Output the [x, y] coordinate of the center of the cell containing the given text.  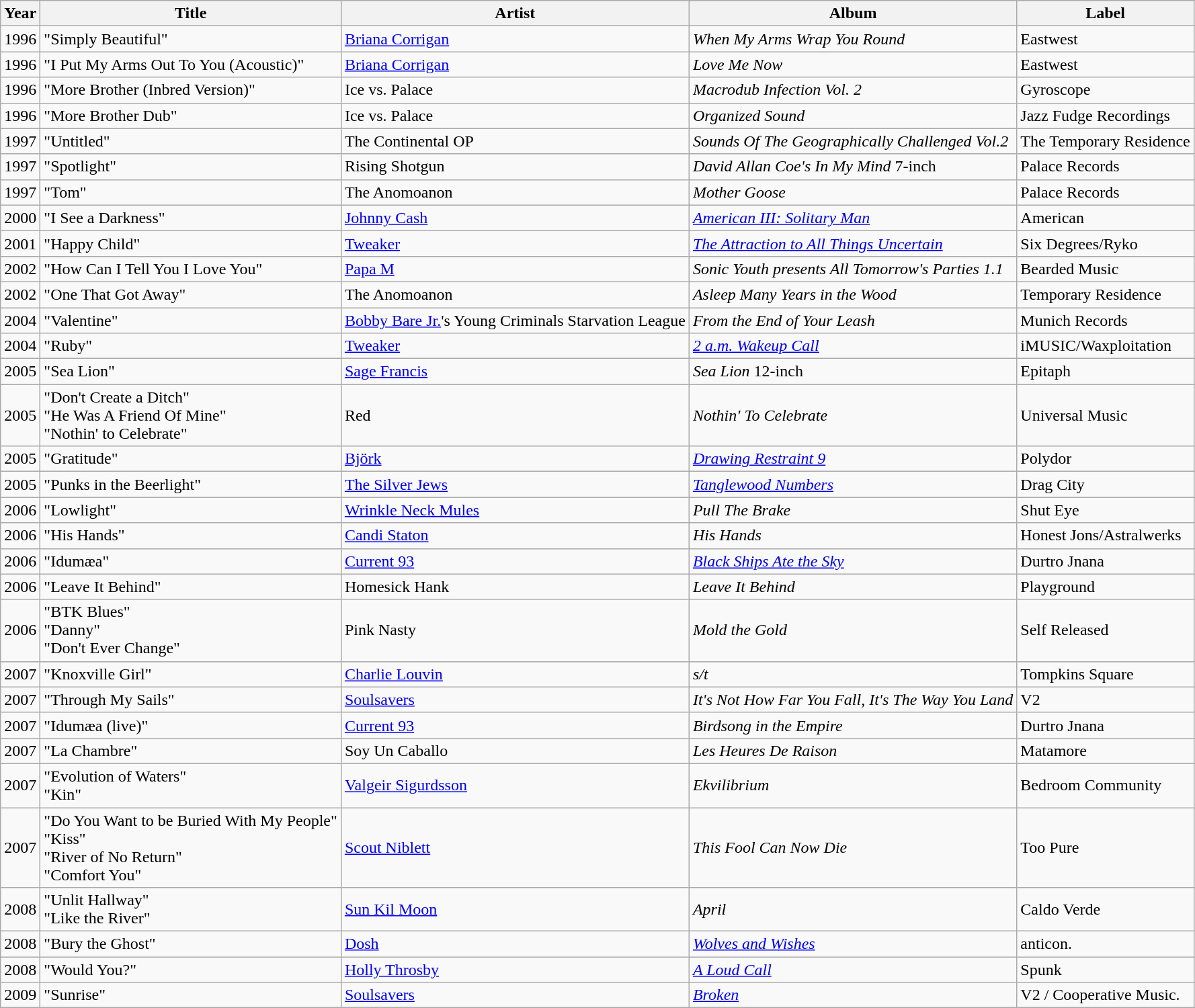
Bedroom Community [1106, 785]
Broken [852, 995]
Tompkins Square [1106, 674]
Rising Shotgun [515, 167]
Asleep Many Years in the Wood [852, 294]
Sage Francis [515, 372]
"Sea Lion" [191, 372]
Sun Kil Moon [515, 910]
Ekvilibrium [852, 785]
Shut Eye [1106, 510]
"Happy Child" [191, 243]
Wolves and Wishes [852, 944]
V2 / Cooperative Music. [1106, 995]
"Would You?" [191, 970]
"Valentine" [191, 321]
"Unlit Hallway""Like the River" [191, 910]
Epitaph [1106, 372]
It's Not How Far You Fall, It's The Way You Land [852, 700]
The Attraction to All Things Uncertain [852, 243]
Sounds Of The Geographically Challenged Vol.2 [852, 141]
"Evolution of Waters""Kin" [191, 785]
"Leave It Behind" [191, 587]
"I Put My Arms Out To You (Acoustic)" [191, 65]
Tanglewood Numbers [852, 485]
"More Brother (Inbred Version)" [191, 90]
"Lowlight" [191, 510]
Björk [515, 459]
Year [20, 13]
"Simply Beautiful" [191, 39]
"Knoxville Girl" [191, 674]
"La Chambre" [191, 751]
Matamore [1106, 751]
Bearded Music [1106, 269]
Jazz Fudge Recordings [1106, 116]
Playground [1106, 587]
Birdsong in the Empire [852, 725]
"Spotlight" [191, 167]
Homesick Hank [515, 587]
April [852, 910]
Johnny Cash [515, 218]
2 a.m. Wakeup Call [852, 346]
Caldo Verde [1106, 910]
"Tom" [191, 192]
Sea Lion 12-inch [852, 372]
Les Heures De Raison [852, 751]
When My Arms Wrap You Round [852, 39]
American III: Solitary Man [852, 218]
Drawing Restraint 9 [852, 459]
"Do You Want to be Buried With My People""Kiss""River of No Return""Comfort You" [191, 848]
Album [852, 13]
Holly Throsby [515, 970]
Title [191, 13]
2009 [20, 995]
Artist [515, 13]
Leave It Behind [852, 587]
The Temporary Residence [1106, 141]
iMUSIC/Waxploitation [1106, 346]
"Idumæa (live)" [191, 725]
"More Brother Dub" [191, 116]
"Gratitude" [191, 459]
Sonic Youth presents All Tomorrow's Parties 1.1 [852, 269]
Too Pure [1106, 848]
"Untitled" [191, 141]
A Loud Call [852, 970]
"Through My Sails" [191, 700]
Love Me Now [852, 65]
Label [1106, 13]
Mold the Gold [852, 630]
"His Hands" [191, 536]
From the End of Your Leash [852, 321]
Nothin' To Celebrate [852, 415]
Dosh [515, 944]
Valgeir Sigurdsson [515, 785]
Six Degrees/Ryko [1106, 243]
"How Can I Tell You I Love You" [191, 269]
Munich Records [1106, 321]
David Allan Coe's In My Mind 7-inch [852, 167]
Drag City [1106, 485]
s/t [852, 674]
This Fool Can Now Die [852, 848]
anticon. [1106, 944]
"BTK Blues""Danny""Don't Ever Change" [191, 630]
V2 [1106, 700]
"One That Got Away" [191, 294]
Soy Un Caballo [515, 751]
Universal Music [1106, 415]
2000 [20, 218]
"Sunrise" [191, 995]
Red [515, 415]
The Silver Jews [515, 485]
Gyroscope [1106, 90]
Charlie Louvin [515, 674]
American [1106, 218]
Papa M [515, 269]
Candi Staton [515, 536]
"Bury the Ghost" [191, 944]
"Punks in the Beerlight" [191, 485]
Spunk [1106, 970]
The Continental OP [515, 141]
Macrodub Infection Vol. 2 [852, 90]
"Ruby" [191, 346]
Pull The Brake [852, 510]
Self Released [1106, 630]
Bobby Bare Jr.'s Young Criminals Starvation League [515, 321]
Polydor [1106, 459]
Pink Nasty [515, 630]
"Don't Create a Ditch""He Was A Friend Of Mine""Nothin' to Celebrate" [191, 415]
2001 [20, 243]
"Idumæa" [191, 561]
Black Ships Ate the Sky [852, 561]
Scout Niblett [515, 848]
Wrinkle Neck Mules [515, 510]
"I See a Darkness" [191, 218]
Organized Sound [852, 116]
His Hands [852, 536]
Temporary Residence [1106, 294]
Mother Goose [852, 192]
Honest Jons/Astralwerks [1106, 536]
